Output the (x, y) coordinate of the center of the cell containing the given text.  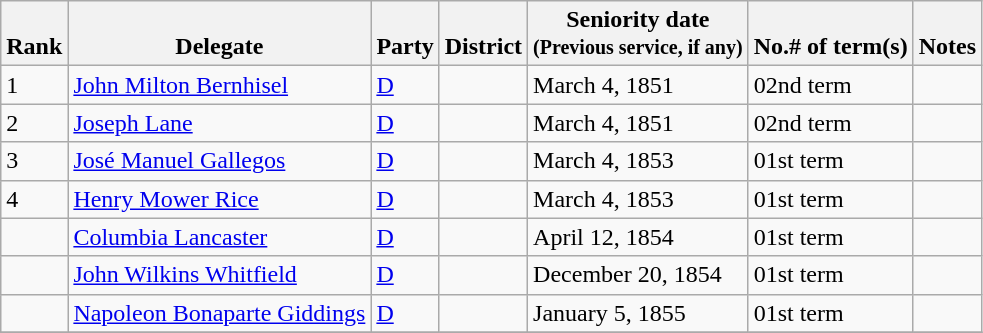
Napoleon Bonaparte Giddings (220, 313)
Delegate (220, 34)
No.# of term(s) (830, 34)
Rank (34, 34)
District (483, 34)
Henry Mower Rice (220, 199)
3 (34, 161)
Seniority date(Previous service, if any) (638, 34)
John Wilkins Whitfield (220, 275)
2 (34, 123)
4 (34, 199)
José Manuel Gallegos (220, 161)
John Milton Bernhisel (220, 85)
1 (34, 85)
Notes (947, 34)
Party (405, 34)
Columbia Lancaster (220, 237)
December 20, 1854 (638, 275)
April 12, 1854 (638, 237)
January 5, 1855 (638, 313)
Joseph Lane (220, 123)
